Detect which cell encompasses the target text, then output its (x, y) center coordinate. 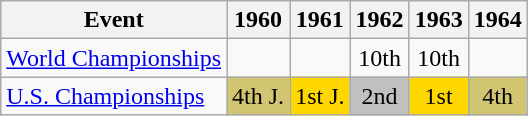
1960 (258, 20)
4th J. (258, 96)
1st (438, 96)
Event (114, 20)
1961 (320, 20)
1962 (380, 20)
2nd (380, 96)
4th (498, 96)
World Championships (114, 58)
1964 (498, 20)
U.S. Championships (114, 96)
1963 (438, 20)
1st J. (320, 96)
